Return the [x, y] coordinate for the center point of the cell that contains the specified text.  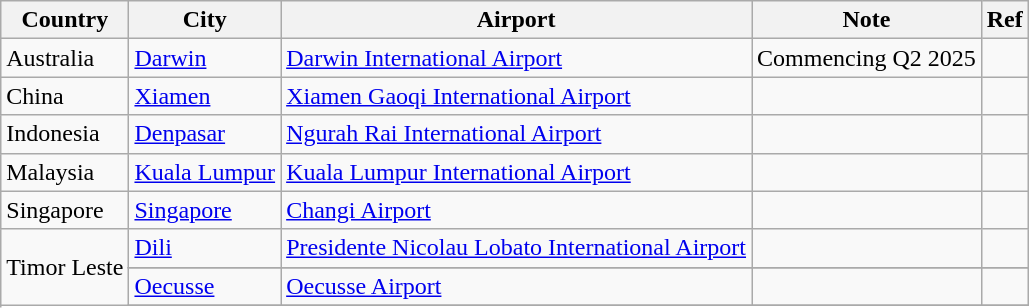
Denpasar [205, 134]
Darwin International Airport [516, 58]
Changi Airport [516, 210]
Ngurah Rai International Airport [516, 134]
Kuala Lumpur [205, 172]
Malaysia [65, 172]
Oecusse Airport [516, 286]
Australia [65, 58]
Timor Leste [65, 267]
Airport [516, 20]
Note [867, 20]
Presidente Nicolau Lobato International Airport [516, 248]
Dili [205, 248]
Oecusse [205, 286]
Xiamen Gaoqi International Airport [516, 96]
Xiamen [205, 96]
Commencing Q2 2025 [867, 58]
Indonesia [65, 134]
Kuala Lumpur International Airport [516, 172]
City [205, 20]
China [65, 96]
Country [65, 20]
Darwin [205, 58]
Ref [1004, 20]
